Locate the cell with the specified text and output its (x, y) center coordinate. 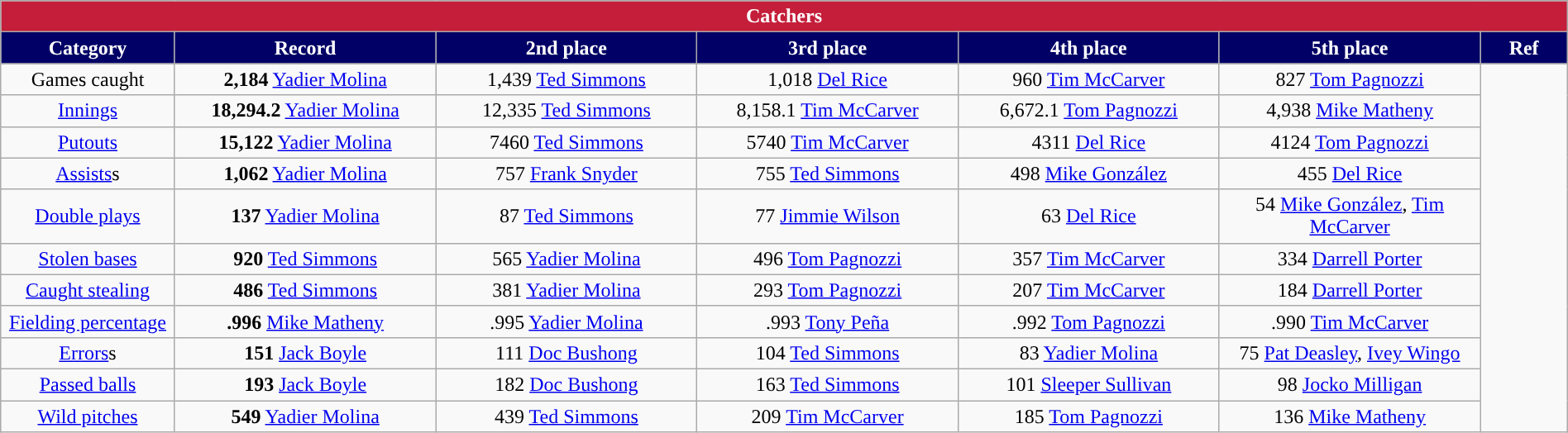
4,938 Mike Matheny (1350, 111)
63 Del Rice (1088, 216)
Wild pitches (88, 416)
.990 Tim McCarver (1350, 321)
2nd place (566, 48)
54 Mike González, Tim McCarver (1350, 216)
75 Pat Deasley, Ivey Wingo (1350, 353)
334 Darrell Porter (1350, 259)
920 Ted Simmons (305, 259)
293 Tom Pagnozzi (828, 290)
182 Doc Bushong (566, 384)
101 Sleeper Sullivan (1088, 384)
136 Mike Matheny (1350, 416)
1,062 Yadier Molina (305, 174)
1,018 Del Rice (828, 79)
6,672.1 Tom Pagnozzi (1088, 111)
Catchers (784, 17)
Games caught (88, 79)
4311 Del Rice (1088, 142)
Caught stealing (88, 290)
104 Ted Simmons (828, 353)
83 Yadier Molina (1088, 353)
498 Mike González (1088, 174)
Ref (1523, 48)
5740 Tim McCarver (828, 142)
.993 Tony Peña (828, 321)
486 Ted Simmons (305, 290)
Category (88, 48)
15,122 Yadier Molina (305, 142)
4th place (1088, 48)
565 Yadier Molina (566, 259)
151 Jack Boyle (305, 353)
357 Tim McCarver (1088, 259)
3rd place (828, 48)
549 Yadier Molina (305, 416)
8,158.1 Tim McCarver (828, 111)
18,294.2 Yadier Molina (305, 111)
193 Jack Boyle (305, 384)
2,184 Yadier Molina (305, 79)
1,439 Ted Simmons (566, 79)
960 Tim McCarver (1088, 79)
381 Yadier Molina (566, 290)
7460 Ted Simmons (566, 142)
137 Yadier Molina (305, 216)
.992 Tom Pagnozzi (1088, 321)
Putouts (88, 142)
Fielding percentage (88, 321)
207 Tim McCarver (1088, 290)
5th place (1350, 48)
209 Tim McCarver (828, 416)
.995 Yadier Molina (566, 321)
439 Ted Simmons (566, 416)
Innings (88, 111)
77 Jimmie Wilson (828, 216)
87 Ted Simmons (566, 216)
496 Tom Pagnozzi (828, 259)
111 Doc Bushong (566, 353)
163 Ted Simmons (828, 384)
Passed balls (88, 384)
184 Darrell Porter (1350, 290)
Assistss (88, 174)
.996 Mike Matheny (305, 321)
Double plays (88, 216)
4124 Tom Pagnozzi (1350, 142)
185 Tom Pagnozzi (1088, 416)
Record (305, 48)
757 Frank Snyder (566, 174)
Stolen bases (88, 259)
455 Del Rice (1350, 174)
755 Ted Simmons (828, 174)
Errorss (88, 353)
98 Jocko Milligan (1350, 384)
12,335 Ted Simmons (566, 111)
827 Tom Pagnozzi (1350, 79)
